Determine the [x, y] coordinate at the center of the cell enclosing the given text.  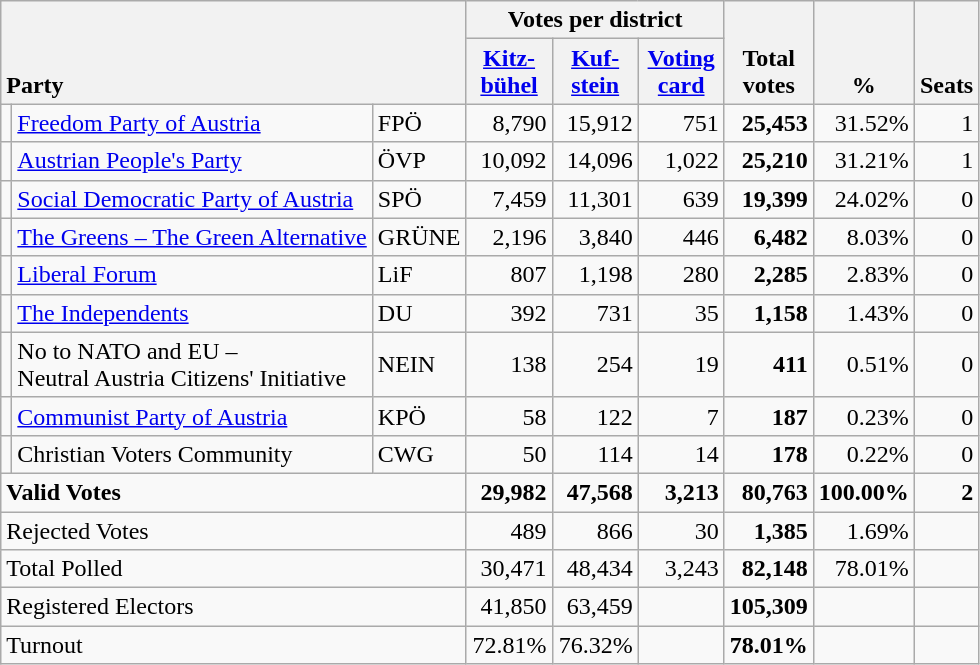
14,096 [595, 161]
31.52% [864, 123]
15,912 [595, 123]
47,568 [595, 492]
Seats [946, 52]
19 [681, 364]
41,850 [509, 607]
122 [595, 416]
Austrian People's Party [192, 161]
489 [509, 531]
0.23% [864, 416]
Votingcard [681, 72]
10,092 [509, 161]
1.69% [864, 531]
639 [681, 199]
751 [681, 123]
Total Polled [234, 569]
31.21% [864, 161]
Votes per district [595, 20]
1,385 [768, 531]
11,301 [595, 199]
Christian Voters Community [192, 454]
Rejected Votes [234, 531]
2.83% [864, 275]
80,763 [768, 492]
63,459 [595, 607]
Registered Electors [234, 607]
178 [768, 454]
446 [681, 237]
254 [595, 364]
3,243 [681, 569]
807 [509, 275]
35 [681, 313]
411 [768, 364]
3,840 [595, 237]
29,982 [509, 492]
Party [234, 52]
2,285 [768, 275]
0.51% [864, 364]
138 [509, 364]
Valid Votes [234, 492]
KPÖ [419, 416]
2 [946, 492]
58 [509, 416]
1,198 [595, 275]
6,482 [768, 237]
392 [509, 313]
DU [419, 313]
25,210 [768, 161]
82,148 [768, 569]
Liberal Forum [192, 275]
866 [595, 531]
Social Democratic Party of Austria [192, 199]
1,022 [681, 161]
2,196 [509, 237]
731 [595, 313]
50 [509, 454]
100.00% [864, 492]
30,471 [509, 569]
25,453 [768, 123]
The Greens – The Green Alternative [192, 237]
Freedom Party of Austria [192, 123]
187 [768, 416]
Kuf-stein [595, 72]
48,434 [595, 569]
8.03% [864, 237]
114 [595, 454]
% [864, 52]
1.43% [864, 313]
LiF [419, 275]
14 [681, 454]
8,790 [509, 123]
CWG [419, 454]
GRÜNE [419, 237]
SPÖ [419, 199]
280 [681, 275]
0.22% [864, 454]
7,459 [509, 199]
ÖVP [419, 161]
1,158 [768, 313]
105,309 [768, 607]
No to NATO and EU –Neutral Austria Citizens' Initiative [192, 364]
NEIN [419, 364]
76.32% [595, 645]
7 [681, 416]
19,399 [768, 199]
Communist Party of Austria [192, 416]
Turnout [234, 645]
The Independents [192, 313]
Kitz-bühel [509, 72]
3,213 [681, 492]
30 [681, 531]
FPÖ [419, 123]
72.81% [509, 645]
Totalvotes [768, 52]
24.02% [864, 199]
